Search for the cell housing the specified text and yield its (X, Y) center coordinate. 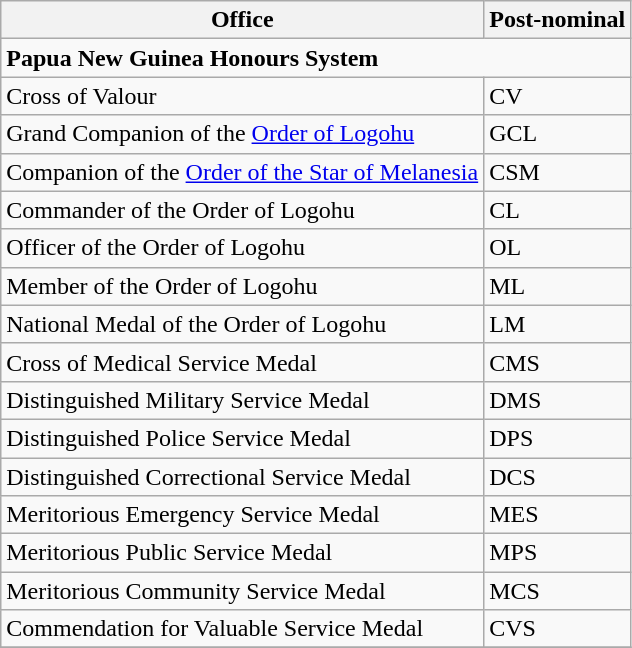
Companion of the Order of the Star of Melanesia (242, 172)
DPS (558, 438)
DCS (558, 477)
Member of the Order of Logohu (242, 286)
CV (558, 96)
GCL (558, 134)
Officer of the Order of Logohu (242, 248)
CVS (558, 629)
ML (558, 286)
Meritorious Emergency Service Medal (242, 515)
Distinguished Military Service Medal (242, 400)
Cross of Valour (242, 96)
OL (558, 248)
Meritorious Community Service Medal (242, 591)
Distinguished Correctional Service Medal (242, 477)
National Medal of the Order of Logohu (242, 324)
CSM (558, 172)
MPS (558, 553)
Papua New Guinea Honours System (316, 58)
CMS (558, 362)
CL (558, 210)
Distinguished Police Service Medal (242, 438)
Meritorious Public Service Medal (242, 553)
MCS (558, 591)
MES (558, 515)
Commander of the Order of Logohu (242, 210)
Cross of Medical Service Medal (242, 362)
Post-nominal (558, 20)
LM (558, 324)
DMS (558, 400)
Office (242, 20)
Commendation for Valuable Service Medal (242, 629)
Grand Companion of the Order of Logohu (242, 134)
